Provide the [x, y] coordinate of the cell's center where the given text is located.  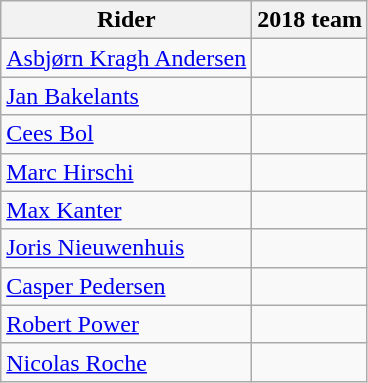
Joris Nieuwenhuis [126, 248]
Rider [126, 20]
Casper Pedersen [126, 286]
Asbjørn Kragh Andersen [126, 58]
Nicolas Roche [126, 362]
Marc Hirschi [126, 172]
Cees Bol [126, 134]
Robert Power [126, 324]
Jan Bakelants [126, 96]
Max Kanter [126, 210]
2018 team [310, 20]
